For the text-containing cell, return its midpoint in (x, y) coordinate format. 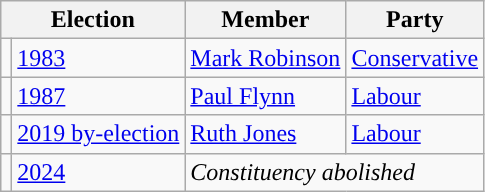
Member (266, 20)
Election (93, 20)
Party (415, 20)
Constituency abolished (334, 172)
2019 by-election (98, 134)
Conservative (415, 58)
2024 (98, 172)
Paul Flynn (266, 96)
Ruth Jones (266, 134)
1983 (98, 58)
Mark Robinson (266, 58)
1987 (98, 96)
